For the text-containing cell, return its midpoint in (X, Y) coordinate format. 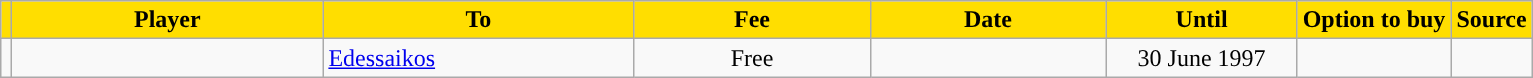
To (478, 20)
Date (988, 20)
Source (1492, 20)
Edessaikos (478, 58)
30 June 1997 (1202, 58)
Option to buy (1374, 20)
Player (168, 20)
Free (752, 58)
Until (1202, 20)
Fee (752, 20)
